Search for the cell housing the specified text and yield its (x, y) center coordinate. 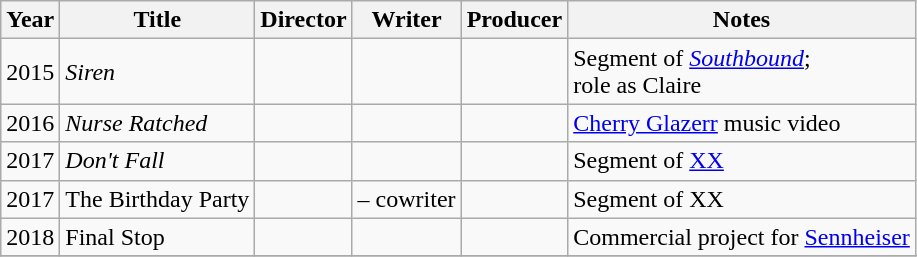
Title (158, 20)
Writer (406, 20)
Cherry Glazerr music video (742, 123)
Notes (742, 20)
2016 (30, 123)
2015 (30, 72)
Director (304, 20)
Siren (158, 72)
Final Stop (158, 237)
2018 (30, 237)
Segment of Southbound;role as Claire (742, 72)
Don't Fall (158, 161)
Nurse Ratched (158, 123)
Producer (514, 20)
Year (30, 20)
The Birthday Party (158, 199)
– cowriter (406, 199)
Commercial project for Sennheiser (742, 237)
